Scan for the cell matching the given text and deliver its (x, y) coordinate at center. 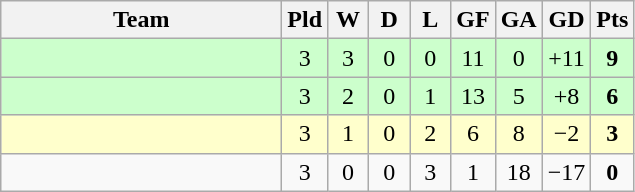
+8 (566, 96)
GF (473, 20)
−17 (566, 172)
L (430, 20)
Pts (612, 20)
5 (518, 96)
GA (518, 20)
W (348, 20)
18 (518, 172)
11 (473, 58)
Team (142, 20)
13 (473, 96)
+11 (566, 58)
GD (566, 20)
−2 (566, 134)
D (390, 20)
9 (612, 58)
Pld (305, 20)
8 (518, 134)
